Output the (x, y) coordinate of the center of the cell containing the given text.  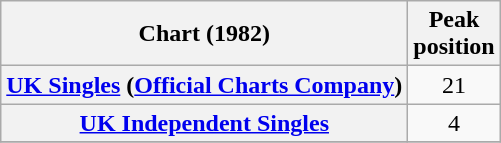
4 (454, 123)
Chart (1982) (204, 34)
21 (454, 85)
UK Singles (Official Charts Company) (204, 85)
UK Independent Singles (204, 123)
Peakposition (454, 34)
